Detect which cell encompasses the target text, then output its (x, y) center coordinate. 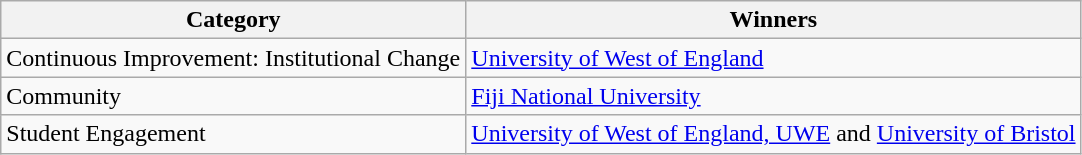
Winners (774, 20)
University of West of England, UWE and University of Bristol (774, 134)
University of West of England (774, 58)
Student Engagement (234, 134)
Fiji National University (774, 96)
Continuous Improvement: Institutional Change (234, 58)
Community (234, 96)
Category (234, 20)
